Scan for the cell matching the given text and deliver its [x, y] coordinate at center. 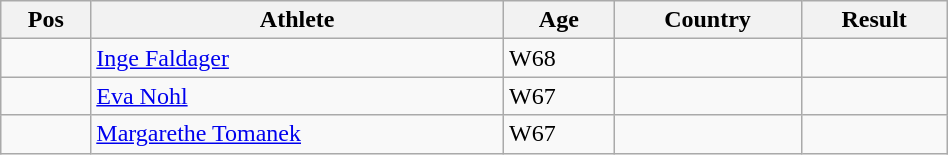
Age [559, 20]
Inge Faldager [298, 58]
Eva Nohl [298, 96]
Result [874, 20]
Margarethe Tomanek [298, 134]
W68 [559, 58]
Pos [46, 20]
Athlete [298, 20]
Country [708, 20]
